Identify which cell holds the provided text, then report its (X, Y) central coordinate. 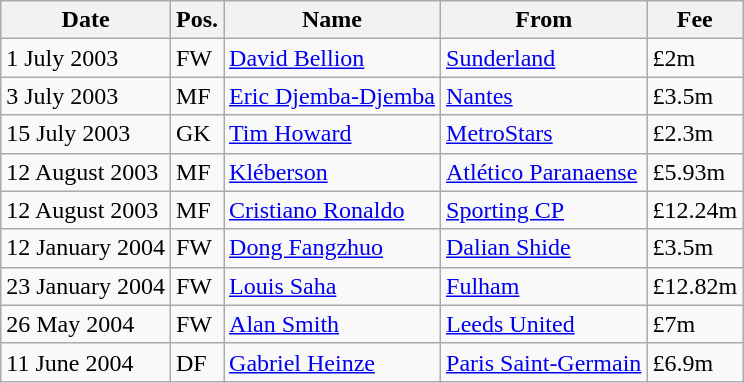
DF (196, 362)
Alan Smith (332, 324)
26 May 2004 (86, 324)
Sunderland (544, 58)
Atlético Paranaense (544, 172)
Name (332, 20)
David Bellion (332, 58)
Gabriel Heinze (332, 362)
Fulham (544, 286)
Pos. (196, 20)
Sporting CP (544, 210)
Fee (695, 20)
GK (196, 134)
Kléberson (332, 172)
£7m (695, 324)
3 July 2003 (86, 96)
12 January 2004 (86, 248)
£6.9m (695, 362)
MetroStars (544, 134)
11 June 2004 (86, 362)
Louis Saha (332, 286)
Leeds United (544, 324)
Cristiano Ronaldo (332, 210)
Dong Fangzhuo (332, 248)
Nantes (544, 96)
£12.24m (695, 210)
1 July 2003 (86, 58)
Dalian Shide (544, 248)
23 January 2004 (86, 286)
£2.3m (695, 134)
Tim Howard (332, 134)
Date (86, 20)
£2m (695, 58)
£5.93m (695, 172)
From (544, 20)
15 July 2003 (86, 134)
£12.82m (695, 286)
Eric Djemba-Djemba (332, 96)
Paris Saint-Germain (544, 362)
